Capture the cell that displays the provided text and extract its [X, Y] central coordinate. 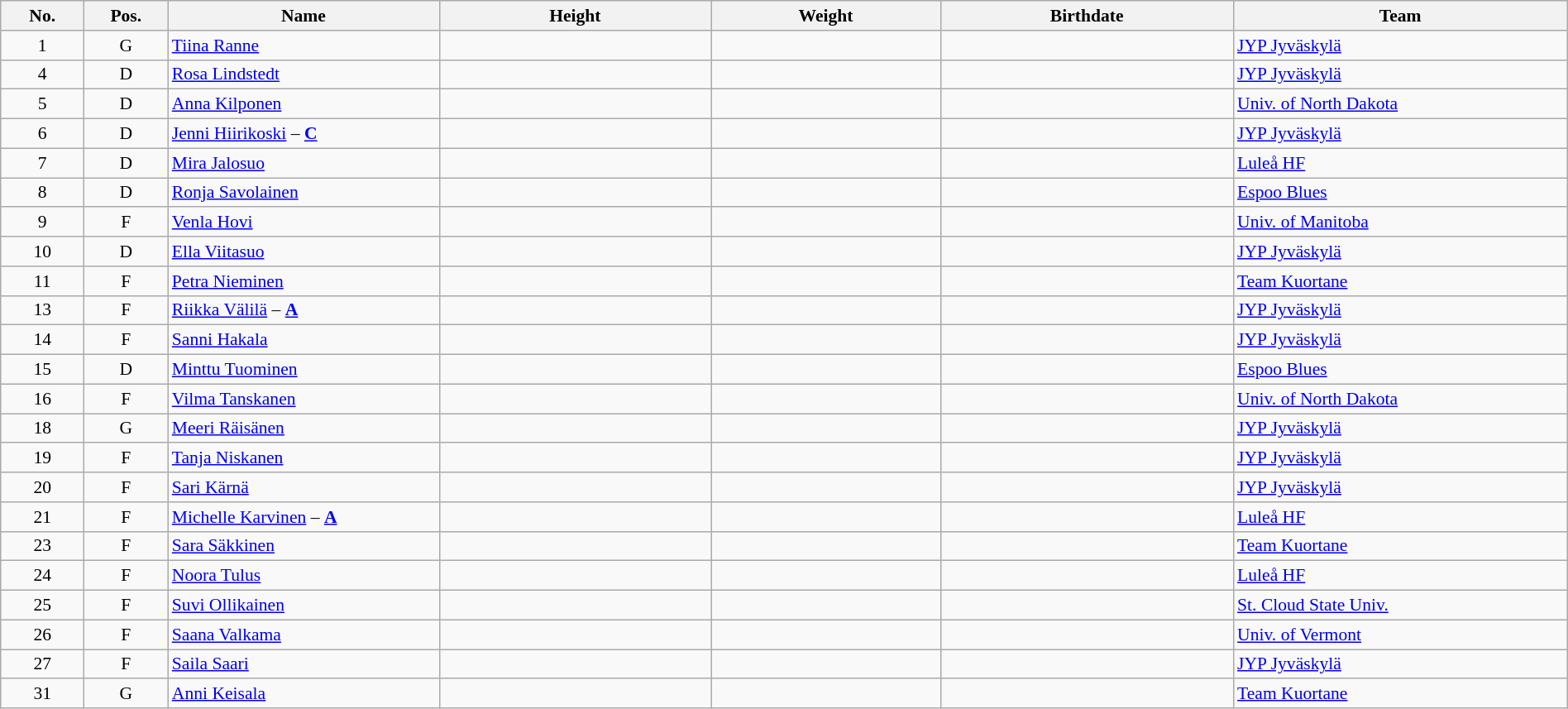
7 [43, 163]
23 [43, 546]
19 [43, 458]
Sanni Hakala [304, 340]
Ronja Savolainen [304, 193]
27 [43, 664]
Weight [826, 16]
8 [43, 193]
Vilma Tanskanen [304, 399]
Tiina Ranne [304, 46]
Pos. [126, 16]
1 [43, 46]
Noora Tulus [304, 576]
Riikka Välilä – A [304, 310]
St. Cloud State Univ. [1400, 606]
Suvi Ollikainen [304, 606]
Team [1400, 16]
13 [43, 310]
15 [43, 370]
Rosa Lindstedt [304, 74]
Univ. of Manitoba [1400, 223]
Saila Saari [304, 664]
Michelle Karvinen – A [304, 517]
10 [43, 252]
Meeri Räisänen [304, 429]
Anni Keisala [304, 694]
Minttu Tuominen [304, 370]
31 [43, 694]
16 [43, 399]
20 [43, 487]
No. [43, 16]
5 [43, 104]
Petra Nieminen [304, 281]
6 [43, 134]
Ella Viitasuo [304, 252]
Saana Valkama [304, 635]
18 [43, 429]
Sari Kärnä [304, 487]
25 [43, 606]
24 [43, 576]
Sara Säkkinen [304, 546]
Jenni Hiirikoski – C [304, 134]
Tanja Niskanen [304, 458]
Venla Hovi [304, 223]
Name [304, 16]
Height [575, 16]
Birthdate [1087, 16]
Mira Jalosuo [304, 163]
14 [43, 340]
4 [43, 74]
26 [43, 635]
21 [43, 517]
11 [43, 281]
Univ. of Vermont [1400, 635]
9 [43, 223]
Anna Kilponen [304, 104]
